Scan for the cell matching the given text and deliver its [X, Y] coordinate at center. 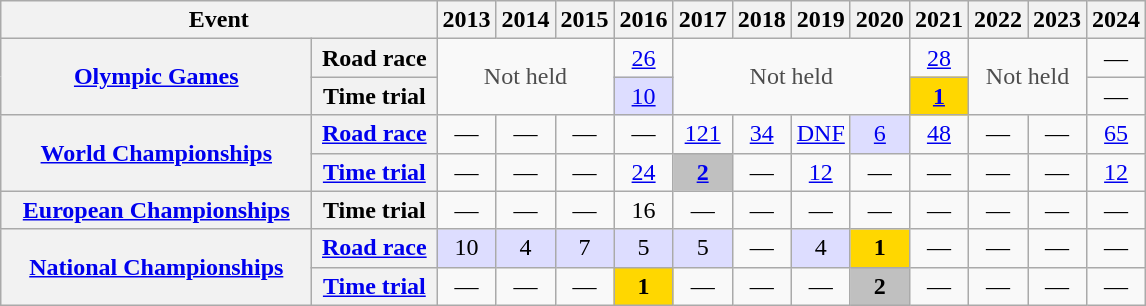
65 [1116, 134]
2022 [998, 20]
6 [880, 134]
World Championships [156, 153]
2017 [702, 20]
24 [644, 172]
2023 [1058, 20]
121 [702, 134]
16 [644, 210]
2020 [880, 20]
28 [938, 58]
2019 [820, 20]
7 [584, 248]
2014 [526, 20]
2016 [644, 20]
26 [644, 58]
2021 [938, 20]
Event [219, 20]
2015 [584, 20]
European Championships [156, 210]
2024 [1116, 20]
34 [762, 134]
Olympic Games [156, 77]
2013 [466, 20]
48 [938, 134]
2018 [762, 20]
National Championships [156, 267]
DNF [820, 134]
